Search for the cell housing the specified text and yield its [X, Y] center coordinate. 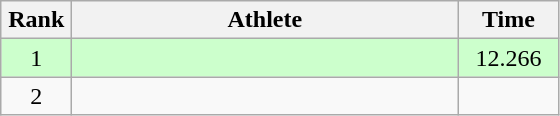
12.266 [508, 58]
Rank [36, 20]
Time [508, 20]
2 [36, 96]
Athlete [265, 20]
1 [36, 58]
